Detect which cell encompasses the target text, then output its [X, Y] center coordinate. 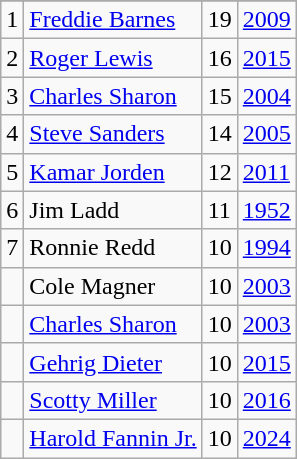
Scotty Miller [113, 400]
Ronnie Redd [113, 248]
Jim Ladd [113, 210]
1 [12, 20]
Cole Magner [113, 286]
3 [12, 96]
6 [12, 210]
12 [220, 172]
2024 [266, 438]
2004 [266, 96]
2011 [266, 172]
Steve Sanders [113, 134]
Freddie Barnes [113, 20]
1952 [266, 210]
Roger Lewis [113, 58]
2009 [266, 20]
2 [12, 58]
16 [220, 58]
2005 [266, 134]
Gehrig Dieter [113, 362]
Harold Fannin Jr. [113, 438]
5 [12, 172]
14 [220, 134]
15 [220, 96]
7 [12, 248]
Kamar Jorden [113, 172]
1994 [266, 248]
11 [220, 210]
19 [220, 20]
2016 [266, 400]
4 [12, 134]
